Search for the cell housing the specified text and yield its (x, y) center coordinate. 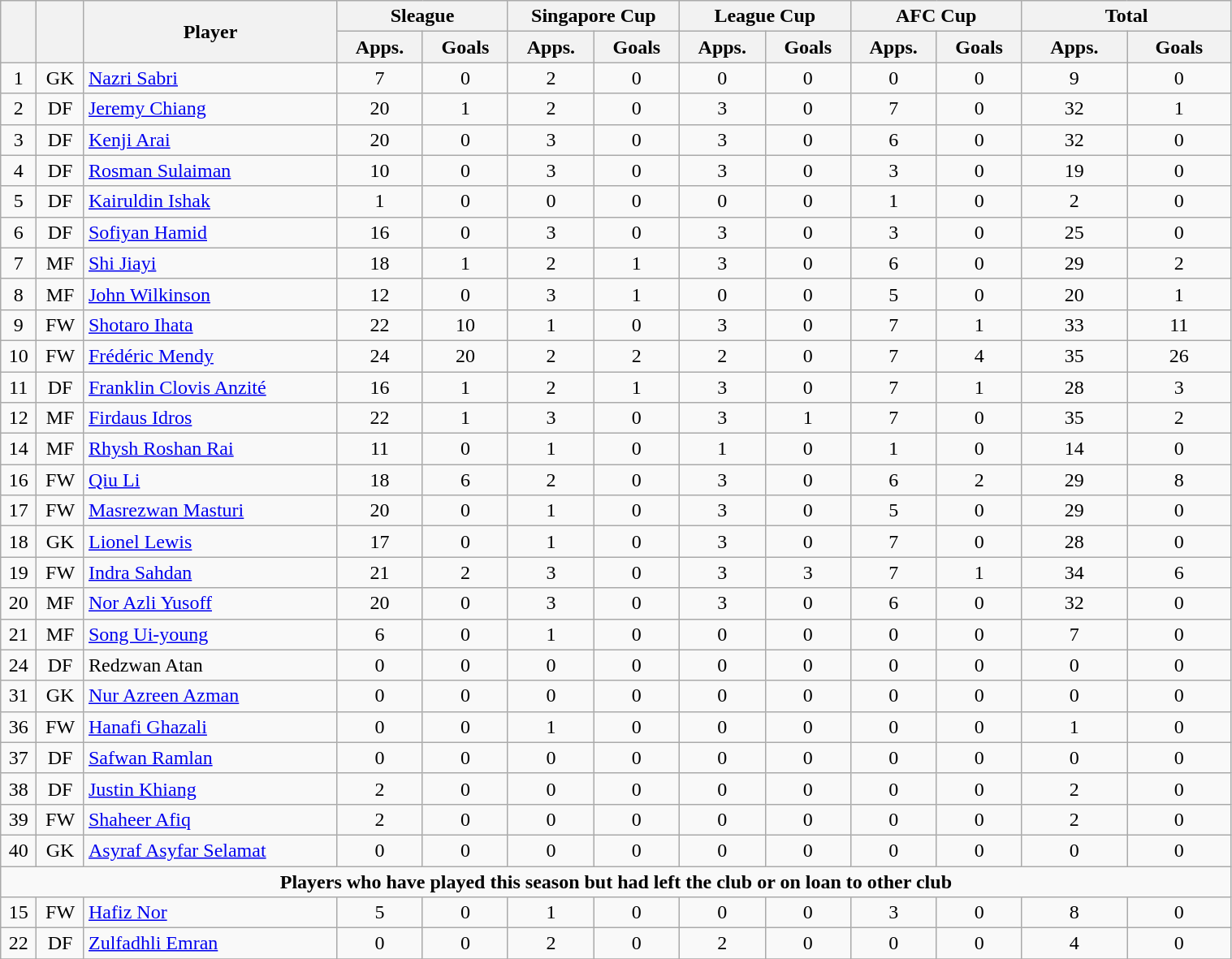
Song Ui-young (210, 634)
Firdaus Idros (210, 418)
38 (19, 788)
Indra Sahdan (210, 572)
Qiu Li (210, 480)
Kairuldin Ishak (210, 201)
Players who have played this season but had left the club or on loan to other club (616, 881)
37 (19, 758)
John Wilkinson (210, 294)
Hafiz Nor (210, 913)
26 (1179, 356)
Hanafi Ghazali (210, 727)
Safwan Ramlan (210, 758)
Nazri Sabri (210, 78)
AFC Cup (936, 16)
Lionel Lewis (210, 542)
31 (19, 696)
Total (1126, 16)
Shaheer Afiq (210, 819)
Jeremy Chiang (210, 109)
40 (19, 850)
Sofiyan Hamid (210, 232)
Frédéric Mendy (210, 356)
Nur Azreen Azman (210, 696)
Sleague (422, 16)
Shotaro Ihata (210, 325)
15 (19, 913)
League Cup (765, 16)
39 (19, 819)
Shi Jiayi (210, 263)
33 (1074, 325)
Masrezwan Masturi (210, 511)
Asyraf Asyfar Selamat (210, 850)
Franklin Clovis Anzité (210, 387)
Kenji Arai (210, 140)
Zulfadhli Emran (210, 944)
25 (1074, 232)
Singapore Cup (593, 16)
Nor Azli Yusoff (210, 603)
Redzwan Atan (210, 665)
Rhysh Roshan Rai (210, 449)
Justin Khiang (210, 788)
Player (210, 32)
34 (1074, 572)
Rosman Sulaiman (210, 171)
36 (19, 727)
